For the text-containing cell, return its midpoint in (X, Y) coordinate format. 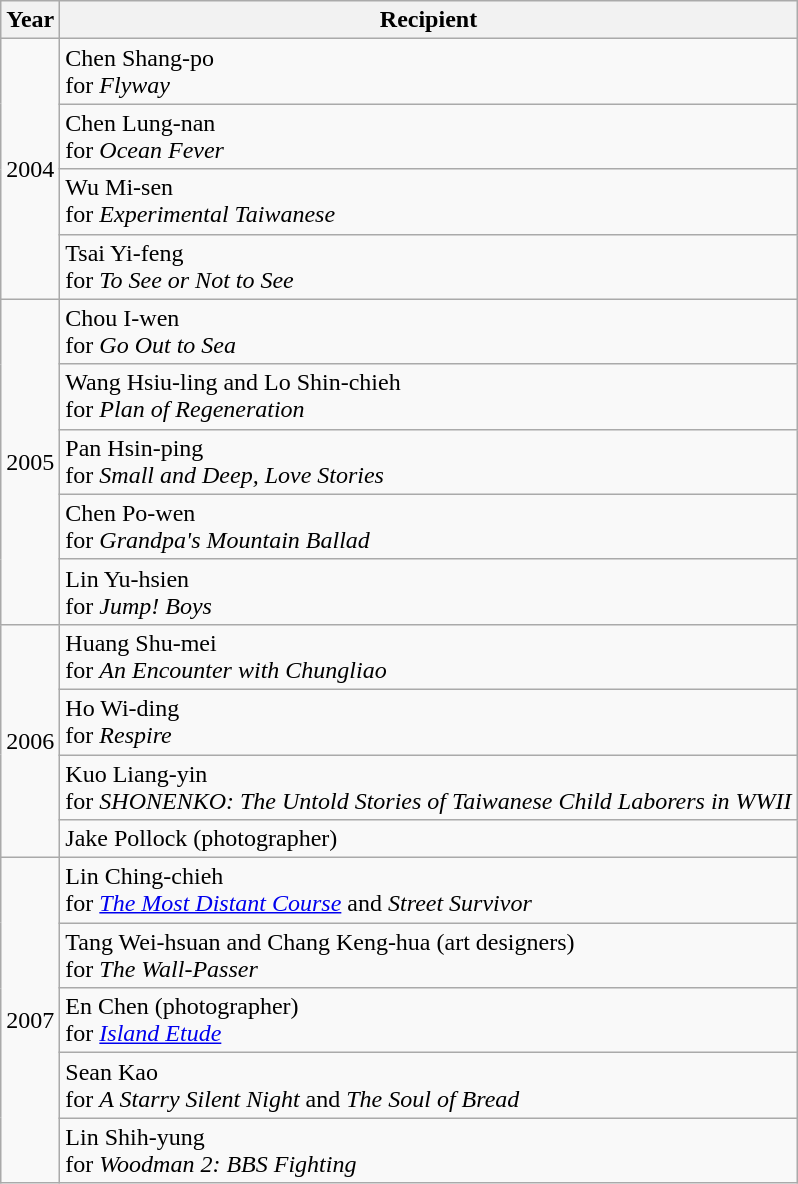
Recipient (428, 20)
Wu Mi-sen for Experimental Taiwanese (428, 202)
Chen Po-wen for Grandpa's Mountain Ballad (428, 526)
Wang Hsiu-ling and Lo Shin-chieh for Plan of Regeneration (428, 396)
Kuo Liang-yin for SHONENKO: The Untold Stories of Taiwanese Child Laborers in WWII (428, 786)
2007 (30, 1020)
Lin Ching-chieh for The Most Distant Course and Street Survivor (428, 890)
Chen Shang-po for Flyway (428, 72)
En Chen (photographer) for Island Etude (428, 1020)
Ho Wi-ding for Respire (428, 722)
Sean Kao for A Starry Silent Night and The Soul of Bread (428, 1086)
Chou I-wen for Go Out to Sea (428, 332)
Huang Shu-mei for An Encounter with Chungliao (428, 656)
Chen Lung-nan for Ocean Fever (428, 136)
Tsai Yi-feng for To See or Not to See (428, 266)
Lin Yu-hsien for Jump! Boys (428, 592)
Jake Pollock (photographer) (428, 839)
Year (30, 20)
2005 (30, 462)
Pan Hsin-ping for Small and Deep, Love Stories (428, 462)
Lin Shih-yung for Woodman 2: BBS Fighting (428, 1150)
2006 (30, 740)
2004 (30, 169)
Tang Wei-hsuan and Chang Keng-hua (art designers) for The Wall-Passer (428, 956)
